Return [x, y] of the center of cell containing provided text 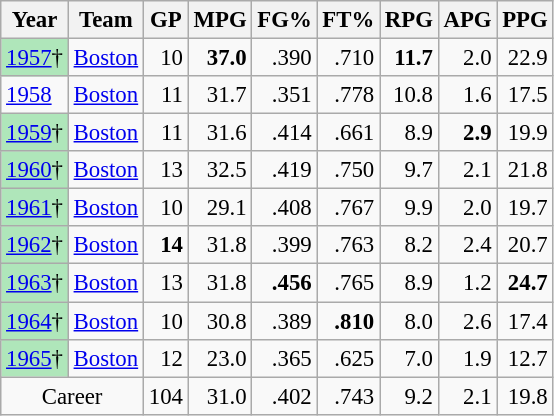
2.4 [468, 245]
11.7 [410, 58]
2.9 [468, 133]
.661 [348, 133]
1961† [35, 208]
19.8 [525, 396]
.750 [348, 170]
22.9 [525, 58]
32.5 [220, 170]
12 [166, 358]
1.2 [468, 283]
.365 [284, 358]
1.6 [468, 95]
17.5 [525, 95]
.743 [348, 396]
Career [72, 396]
GP [166, 20]
1959† [35, 133]
2.6 [468, 321]
37.0 [220, 58]
1958 [35, 95]
104 [166, 396]
31.7 [220, 95]
1957† [35, 58]
1962† [35, 245]
23.0 [220, 358]
FG% [284, 20]
24.7 [525, 283]
.767 [348, 208]
1964† [35, 321]
.408 [284, 208]
.710 [348, 58]
.414 [284, 133]
1963† [35, 283]
MPG [220, 20]
.351 [284, 95]
.778 [348, 95]
.456 [284, 283]
8.2 [410, 245]
.810 [348, 321]
.625 [348, 358]
.763 [348, 245]
14 [166, 245]
.390 [284, 58]
.402 [284, 396]
APG [468, 20]
17.4 [525, 321]
19.7 [525, 208]
Team [106, 20]
9.2 [410, 396]
.399 [284, 245]
FT% [348, 20]
1965† [35, 358]
RPG [410, 20]
29.1 [220, 208]
20.7 [525, 245]
31.6 [220, 133]
9.9 [410, 208]
.389 [284, 321]
30.8 [220, 321]
9.7 [410, 170]
10.8 [410, 95]
.765 [348, 283]
Year [35, 20]
19.9 [525, 133]
21.8 [525, 170]
8.0 [410, 321]
1.9 [468, 358]
1960† [35, 170]
.419 [284, 170]
12.7 [525, 358]
31.0 [220, 396]
PPG [525, 20]
7.0 [410, 358]
